Extract the [x, y] coordinate from the center of the cell holding the provided text.  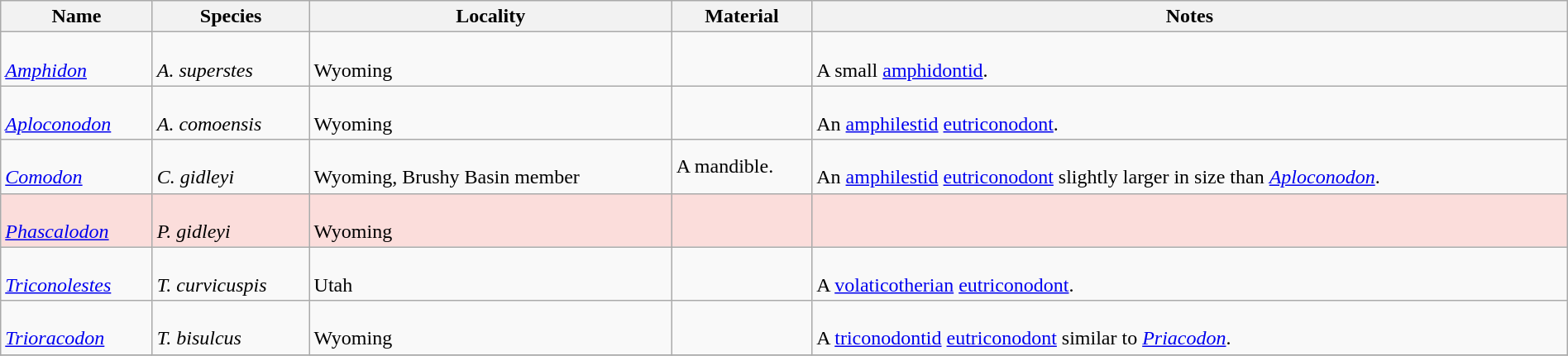
T. bisulcus [231, 327]
Utah [490, 274]
An amphilestid eutriconodont slightly larger in size than Aploconodon. [1190, 167]
A. superstes [231, 59]
Trioracodon [76, 327]
Triconolestes [76, 274]
Phascalodon [76, 220]
Wyoming, Brushy Basin member [490, 167]
T. curvicuspis [231, 274]
A mandible. [741, 167]
A triconodontid eutriconodont similar to Priacodon. [1190, 327]
Name [76, 17]
Locality [490, 17]
Aploconodon [76, 112]
Comodon [76, 167]
Species [231, 17]
A small amphidontid. [1190, 59]
A volaticotherian eutriconodont. [1190, 274]
An amphilestid eutriconodont. [1190, 112]
Amphidon [76, 59]
Notes [1190, 17]
A. comoensis [231, 112]
P. gidleyi [231, 220]
Material [741, 17]
C. gidleyi [231, 167]
